Return (x, y) of the center of cell containing provided text 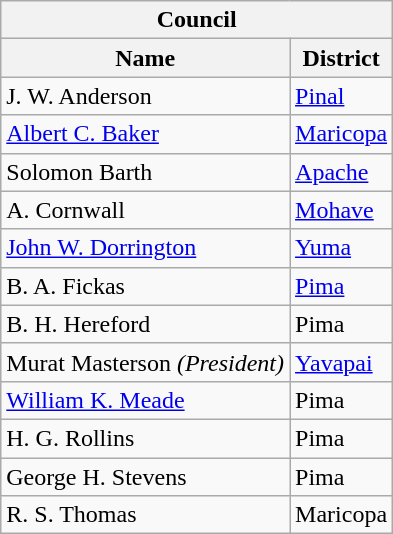
Yavapai (342, 362)
H. G. Rollins (146, 438)
R. S. Thomas (146, 515)
Mohave (342, 210)
Yuma (342, 248)
Murat Masterson (President) (146, 362)
Council (197, 20)
District (342, 58)
George H. Stevens (146, 477)
J. W. Anderson (146, 96)
B. A. Fickas (146, 286)
B. H. Hereford (146, 324)
William K. Meade (146, 400)
Name (146, 58)
A. Cornwall (146, 210)
Albert C. Baker (146, 134)
Pinal (342, 96)
Apache (342, 172)
Solomon Barth (146, 172)
John W. Dorrington (146, 248)
